Provide the [x, y] coordinate of the cell's center where the given text is located.  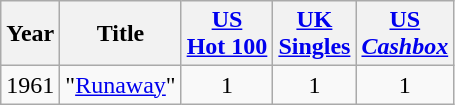
1961 [30, 85]
Title [120, 34]
Year [30, 34]
"Runaway" [120, 85]
USHot 100 [227, 34]
USCashbox [405, 34]
UKSingles [314, 34]
